Search for the cell housing the specified text and yield its [X, Y] center coordinate. 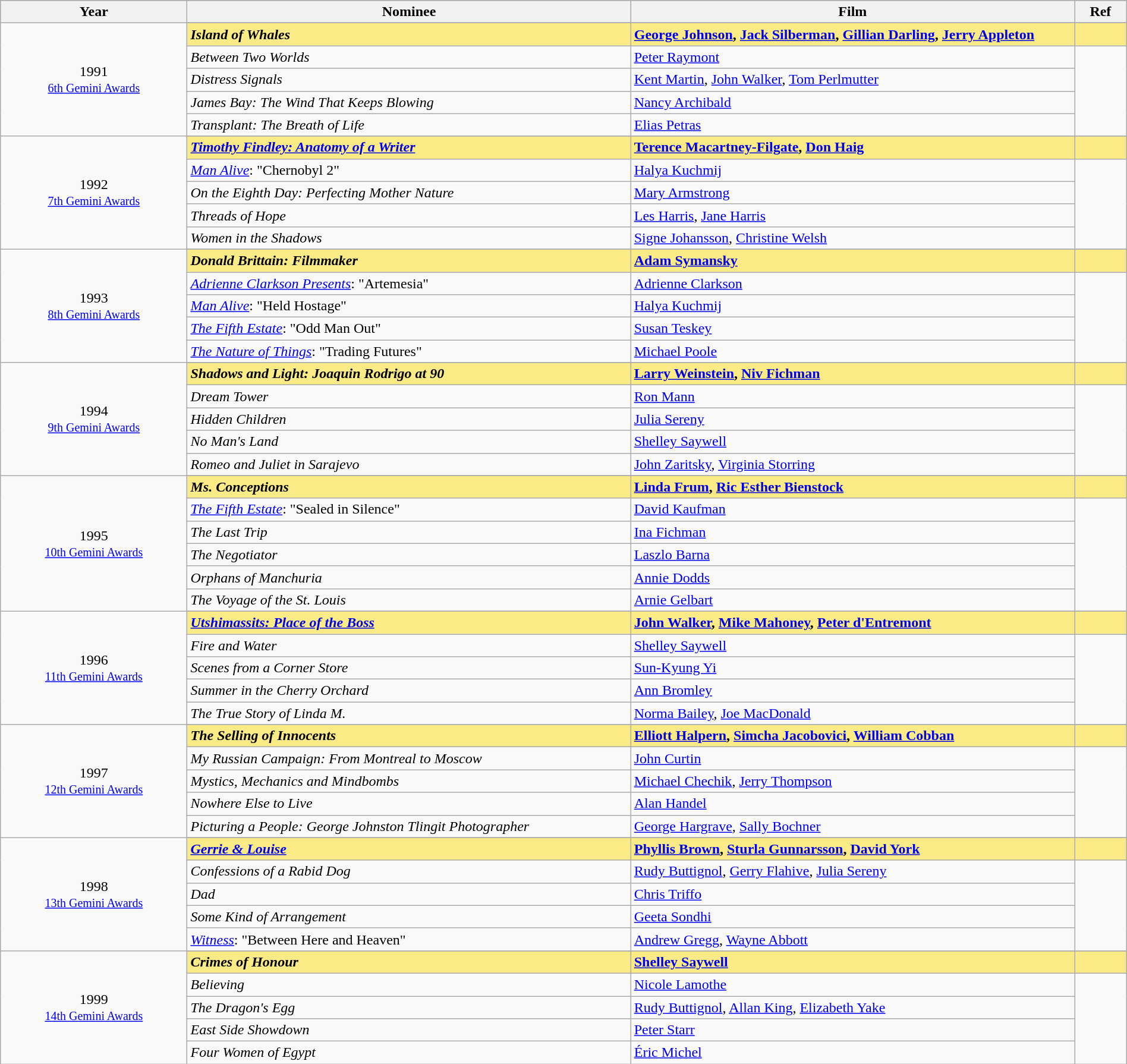
Annie Dodds [852, 577]
Orphans of Manchuria [409, 577]
1992 7th Gemini Awards [94, 193]
George Johnson, Jack Silberman, Gillian Darling, Jerry Appleton [852, 34]
Geeta Sondhi [852, 917]
Adrienne Clarkson [852, 284]
1993 8th Gemini Awards [94, 306]
Ron Mann [852, 396]
Chris Triffo [852, 894]
John Walker, Mike Mahoney, Peter d'Entremont [852, 622]
Man Alive: "Held Hostage" [409, 306]
Alan Handel [852, 804]
On the Eighth Day: Perfecting Mother Nature [409, 193]
Adam Symansky [852, 260]
Dad [409, 894]
Mystics, Mechanics and Mindbombs [409, 781]
Linda Frum, Ric Esther Bienstock [852, 487]
Andrew Gregg, Wayne Abbott [852, 939]
Michael Chechik, Jerry Thompson [852, 781]
Threads of Hope [409, 215]
Terence Macartney-Filgate, Don Haig [852, 147]
Rudy Buttignol, Allan King, Elizabeth Yake [852, 1008]
Film [852, 12]
Donald Brittain: Filmmaker [409, 260]
Confessions of a Rabid Dog [409, 871]
Women in the Shadows [409, 238]
Believing [409, 984]
Man Alive: "Chernobyl 2" [409, 170]
Fire and Water [409, 645]
Peter Raymont [852, 57]
Ann Bromley [852, 691]
1994 9th Gemini Awards [94, 419]
Mary Armstrong [852, 193]
David Kaufman [852, 509]
The Selling of Innocents [409, 736]
John Zaritsky, Virginia Storring [852, 464]
Nowhere Else to Live [409, 804]
Signe Johansson, Christine Welsh [852, 238]
Utshimassits: Place of the Boss [409, 622]
Les Harris, Jane Harris [852, 215]
Elias Petras [852, 125]
Year [94, 12]
Summer in the Cherry Orchard [409, 691]
Scenes from a Corner Store [409, 668]
1995 10th Gemini Awards [94, 543]
Four Women of Egypt [409, 1053]
Ina Fichman [852, 532]
The Fifth Estate: "Sealed in Silence" [409, 509]
The Voyage of the St. Louis [409, 600]
The Negotiator [409, 555]
Distress Signals [409, 80]
Timothy Findley: Anatomy of a Writer [409, 147]
Romeo and Juliet in Sarajevo [409, 464]
Norma Bailey, Joe MacDonald [852, 713]
James Bay: The Wind That Keeps Blowing [409, 102]
The Last Trip [409, 532]
Crimes of Honour [409, 962]
The Nature of Things: "Trading Futures" [409, 351]
Island of Whales [409, 34]
Dream Tower [409, 396]
Rudy Buttignol, Gerry Flahive, Julia Sereny [852, 871]
Gerrie & Louise [409, 849]
Phyllis Brown, Sturla Gunnarsson, David York [852, 849]
Sun-Kyung Yi [852, 668]
Some Kind of Arrangement [409, 917]
The Fifth Estate: "Odd Man Out" [409, 329]
Peter Starr [852, 1030]
Nicole Lamothe [852, 984]
The True Story of Linda M. [409, 713]
John Curtin [852, 758]
1999 14th Gemini Awards [94, 1007]
The Dragon's Egg [409, 1008]
East Side Showdown [409, 1030]
My Russian Campaign: From Montreal to Moscow [409, 758]
Nancy Archibald [852, 102]
George Hargrave, Sally Bochner [852, 826]
1998 13th Gemini Awards [94, 894]
Transplant: The Breath of Life [409, 125]
Witness: "Between Here and Heaven" [409, 939]
Adrienne Clarkson Presents: "Artemesia" [409, 284]
Hidden Children [409, 419]
No Man's Land [409, 442]
1996 11th Gemini Awards [94, 668]
Shadows and Light: Joaquin Rodrigo at 90 [409, 374]
Ms. Conceptions [409, 487]
Kent Martin, John Walker, Tom Perlmutter [852, 80]
1991 6th Gemini Awards [94, 80]
Éric Michel [852, 1053]
Michael Poole [852, 351]
Susan Teskey [852, 329]
Arnie Gelbart [852, 600]
Picturing a People: George Johnston Tlingit Photographer [409, 826]
1997 12th Gemini Awards [94, 781]
Laszlo Barna [852, 555]
Larry Weinstein, Niv Fichman [852, 374]
Julia Sereny [852, 419]
Ref [1101, 12]
Elliott Halpern, Simcha Jacobovici, William Cobban [852, 736]
Between Two Worlds [409, 57]
Nominee [409, 12]
